Identify which cell holds the provided text, then report its (X, Y) central coordinate. 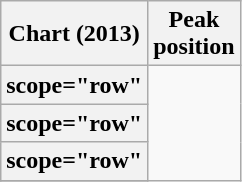
Peakposition (194, 34)
Chart (2013) (74, 34)
